Return [X, Y] of the center of cell containing provided text 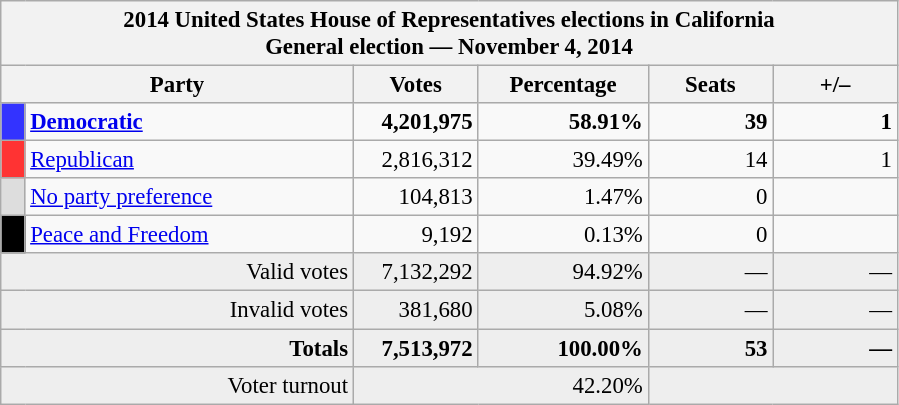
100.00% [563, 348]
Valid votes [178, 273]
Republican [189, 160]
4,201,975 [416, 122]
5.08% [563, 310]
104,813 [416, 197]
Democratic [189, 122]
Peace and Freedom [189, 235]
7,513,972 [416, 348]
39 [710, 122]
Voter turnout [178, 385]
14 [710, 160]
9,192 [416, 235]
Votes [416, 85]
Party [178, 85]
Totals [178, 348]
39.49% [563, 160]
2014 United States House of Representatives elections in CaliforniaGeneral election — November 4, 2014 [450, 34]
381,680 [416, 310]
0.13% [563, 235]
7,132,292 [416, 273]
2,816,312 [416, 160]
Percentage [563, 85]
Invalid votes [178, 310]
No party preference [189, 197]
53 [710, 348]
58.91% [563, 122]
Seats [710, 85]
42.20% [500, 385]
+/– [836, 85]
94.92% [563, 273]
1.47% [563, 197]
